From the cell containing the given text, extract its center point as (x, y) coordinate. 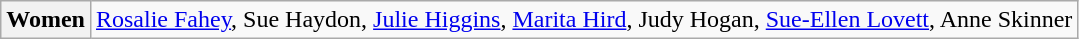
Women (46, 20)
Rosalie Fahey, Sue Haydon, Julie Higgins, Marita Hird, Judy Hogan, Sue-Ellen Lovett, Anne Skinner (584, 20)
